Pinpoint the cell where the given text exists, returning its [X, Y] midpoint coordinate. 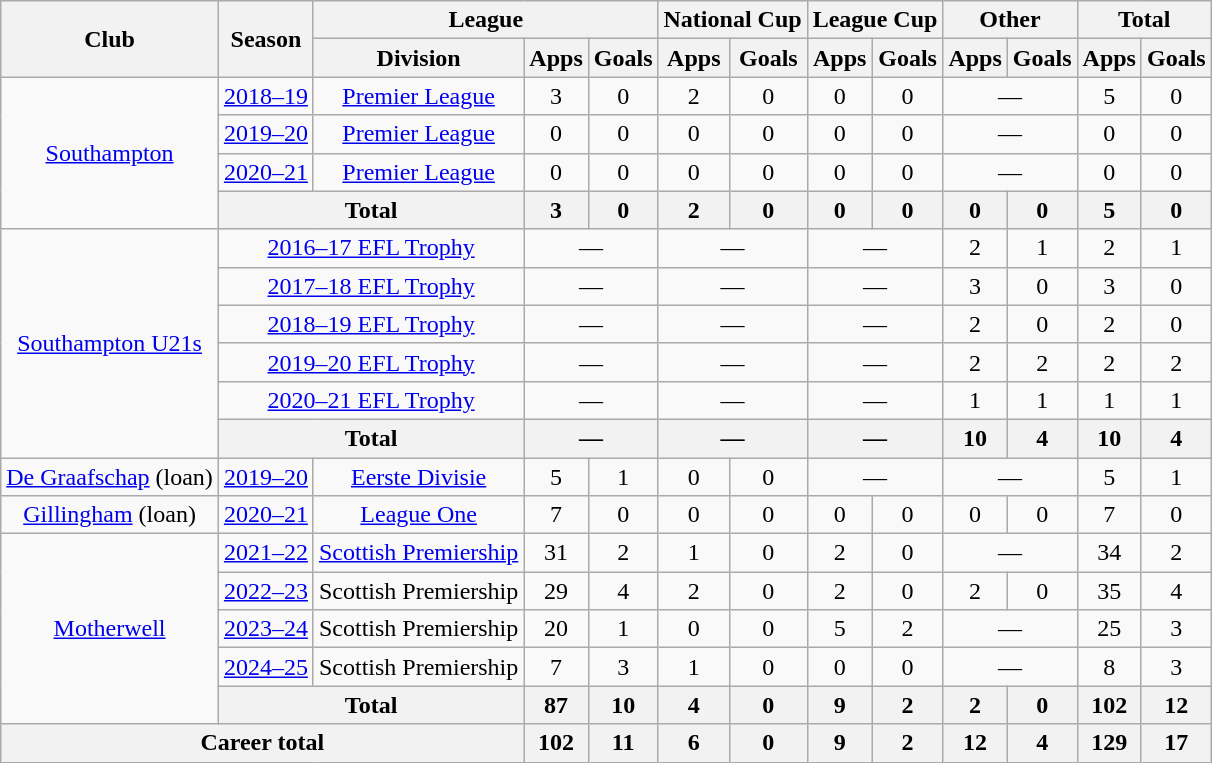
De Graafschap (loan) [110, 477]
25 [1109, 629]
League Cup [875, 20]
129 [1109, 743]
34 [1109, 553]
Gillingham (loan) [110, 515]
Southampton U21s [110, 343]
2018–19 [266, 96]
8 [1109, 667]
National Cup [732, 20]
6 [694, 743]
2017–18 EFL Trophy [370, 286]
Other [1010, 20]
2023–24 [266, 629]
Motherwell [110, 629]
35 [1109, 591]
Club [110, 39]
2022–23 [266, 591]
Eerste Divisie [418, 477]
29 [556, 591]
2020–21 EFL Trophy [370, 400]
11 [623, 743]
31 [556, 553]
20 [556, 629]
2018–19 EFL Trophy [370, 324]
87 [556, 705]
League One [418, 515]
2021–22 [266, 553]
League [486, 20]
Season [266, 39]
Division [418, 58]
2019–20 EFL Trophy [370, 362]
2016–17 EFL Trophy [370, 248]
Southampton [110, 153]
Career total [262, 743]
17 [1176, 743]
2024–25 [266, 667]
